From the cell containing the given text, extract its center point as (x, y) coordinate. 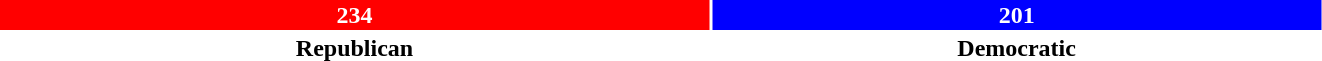
234 (354, 15)
201 (1016, 15)
